Return [x, y] of the center of cell containing provided text 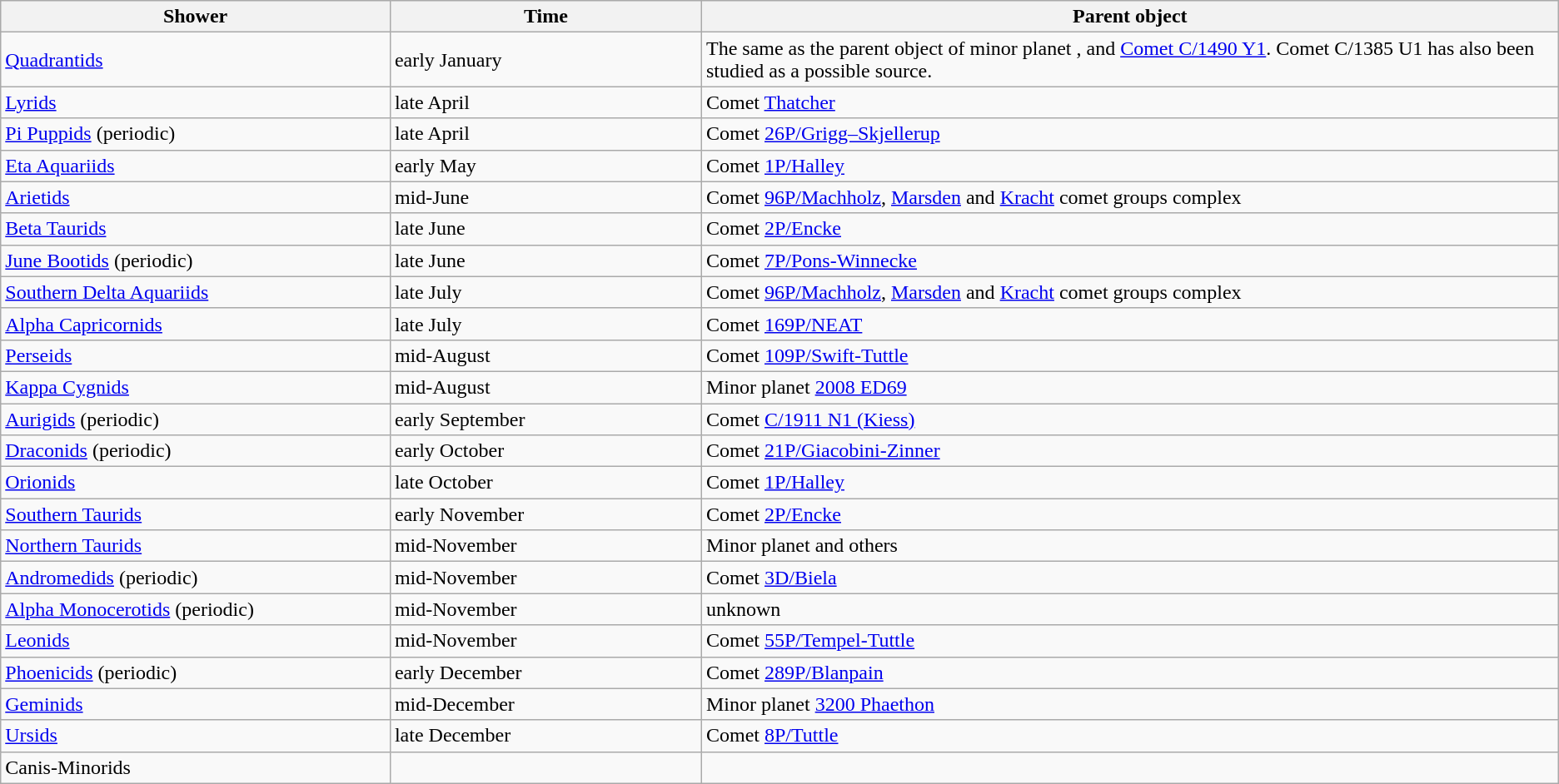
Beta Taurids [196, 229]
mid-June [545, 197]
Time [545, 17]
Comet 169P/NEAT [1129, 324]
early December [545, 672]
Quadrantids [196, 60]
Eta Aquariids [196, 166]
Southern Delta Aquariids [196, 292]
Comet 7P/Pons-Winnecke [1129, 261]
Comet 55P/Tempel-Tuttle [1129, 641]
Pi Puppids (periodic) [196, 134]
Lyrids [196, 102]
Andromedids (periodic) [196, 578]
early January [545, 60]
Minor planet 2008 ED69 [1129, 387]
Comet 289P/Blanpain [1129, 672]
late October [545, 483]
Ursids [196, 736]
Minor planet 3200 Phaethon [1129, 704]
Orionids [196, 483]
Shower [196, 17]
Kappa Cygnids [196, 387]
Comet 109P/Swift-Tuttle [1129, 355]
Canis-Minorids [196, 767]
early September [545, 419]
Comet 8P/Tuttle [1129, 736]
Arietids [196, 197]
Minor planet and others [1129, 546]
unknown [1129, 609]
Draconids (periodic) [196, 451]
Northern Taurids [196, 546]
mid-December [545, 704]
Alpha Monocerotids (periodic) [196, 609]
Geminids [196, 704]
Comet Thatcher [1129, 102]
early October [545, 451]
Leonids [196, 641]
Comet 21P/Giacobini-Zinner [1129, 451]
Comet C/1911 N1 (Kiess) [1129, 419]
Phoenicids (periodic) [196, 672]
Parent object [1129, 17]
Alpha Capricornids [196, 324]
early May [545, 166]
The same as the parent object of minor planet , and Comet C/1490 Y1. Comet C/1385 U1 has also been studied as a possible source. [1129, 60]
Perseids [196, 355]
late December [545, 736]
Southern Taurids [196, 514]
early November [545, 514]
Comet 3D/Biela [1129, 578]
Aurigids (periodic) [196, 419]
Comet 26P/Grigg–Skjellerup [1129, 134]
June Bootids (periodic) [196, 261]
